From the cell containing the given text, extract its center point as (X, Y) coordinate. 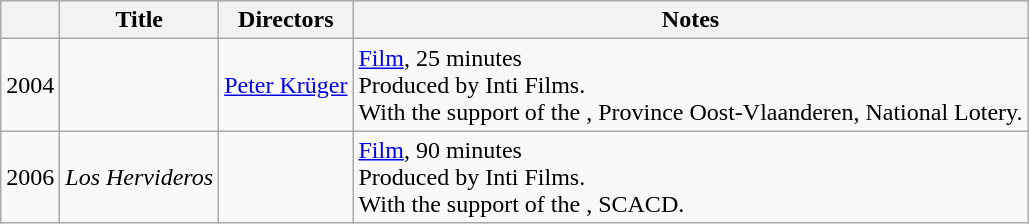
Title (140, 20)
2004 (30, 85)
Los Hervideros (140, 177)
Film, 90 minutesProduced by Inti Films.With the support of the , SCACD. (690, 177)
Film, 25 minutesProduced by Inti Films.With the support of the , Province Oost-Vlaanderen, National Lotery. (690, 85)
2006 (30, 177)
Peter Krüger (286, 85)
Directors (286, 20)
Notes (690, 20)
